Capture the cell that displays the provided text and extract its (X, Y) central coordinate. 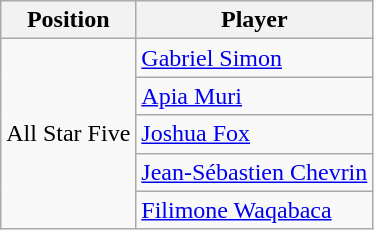
Player (254, 20)
Position (68, 20)
Apia Muri (254, 96)
All Star Five (68, 134)
Filimone Waqabaca (254, 210)
Gabriel Simon (254, 58)
Joshua Fox (254, 134)
Jean-Sébastien Chevrin (254, 172)
